Detect which cell encompasses the target text, then output its (x, y) center coordinate. 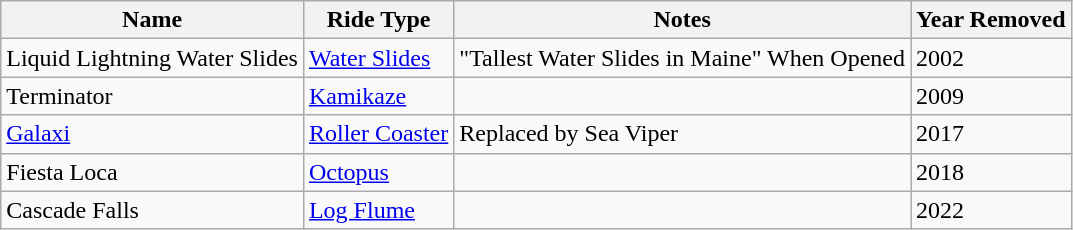
Log Flume (378, 210)
Fiesta Loca (152, 172)
2018 (992, 172)
Water Slides (378, 58)
Year Removed (992, 20)
Replaced by Sea Viper (682, 134)
Notes (682, 20)
Ride Type (378, 20)
Kamikaze (378, 96)
Name (152, 20)
2002 (992, 58)
2009 (992, 96)
2017 (992, 134)
Octopus (378, 172)
Terminator (152, 96)
Liquid Lightning Water Slides (152, 58)
Roller Coaster (378, 134)
Cascade Falls (152, 210)
2022 (992, 210)
Galaxi (152, 134)
"Tallest Water Slides in Maine" When Opened (682, 58)
